Search for the cell housing the specified text and yield its [X, Y] center coordinate. 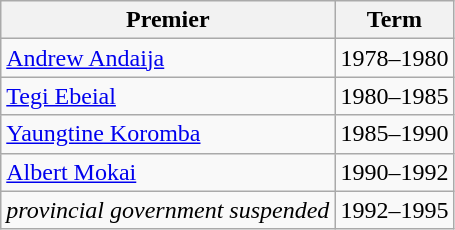
1985–1990 [394, 134]
Yaungtine Koromba [168, 134]
Term [394, 20]
1978–1980 [394, 58]
Albert Mokai [168, 172]
Andrew Andaija [168, 58]
Premier [168, 20]
1992–1995 [394, 210]
Tegi Ebeial [168, 96]
1990–1992 [394, 172]
provincial government suspended [168, 210]
1980–1985 [394, 96]
